Pinpoint the cell where the given text exists, returning its (x, y) midpoint coordinate. 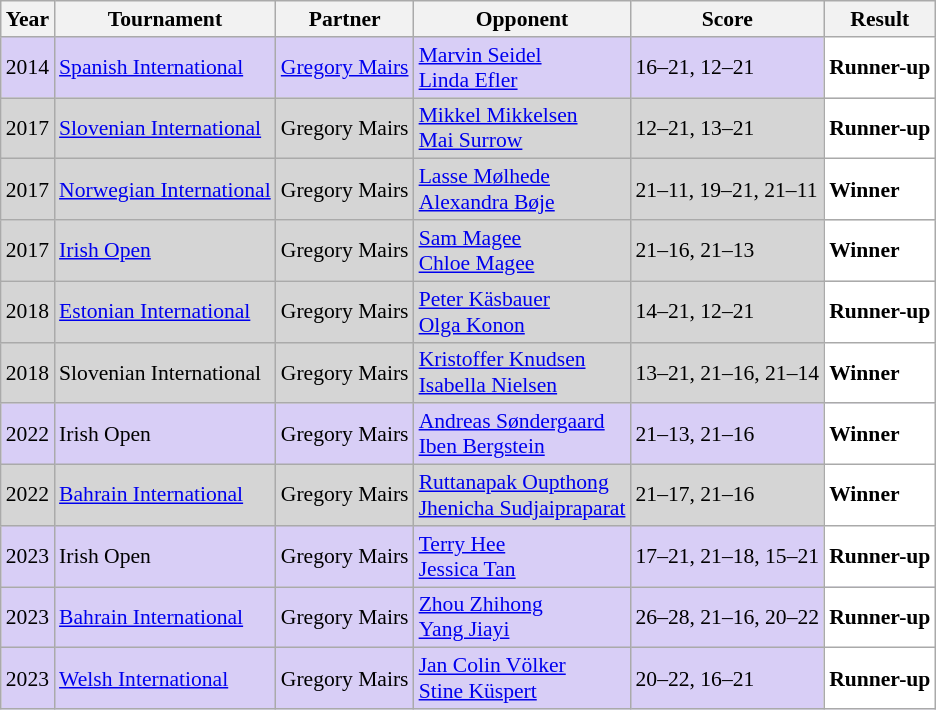
Year (28, 19)
Lasse Mølhede Alexandra Bøje (522, 190)
21–16, 21–13 (727, 250)
21–17, 21–16 (727, 496)
Tournament (165, 19)
Jan Colin Völker Stine Küspert (522, 678)
Estonian International (165, 312)
2014 (28, 68)
Welsh International (165, 678)
Score (727, 19)
20–22, 16–21 (727, 678)
14–21, 12–21 (727, 312)
Norwegian International (165, 190)
Opponent (522, 19)
Zhou Zhihong Yang Jiayi (522, 618)
Kristoffer Knudsen Isabella Nielsen (522, 372)
Partner (345, 19)
16–21, 12–21 (727, 68)
Mikkel Mikkelsen Mai Surrow (522, 128)
17–21, 21–18, 15–21 (727, 556)
Spanish International (165, 68)
Peter Käsbauer Olga Konon (522, 312)
12–21, 13–21 (727, 128)
21–11, 19–21, 21–11 (727, 190)
Result (880, 19)
Andreas Søndergaard Iben Bergstein (522, 434)
Terry Hee Jessica Tan (522, 556)
Sam Magee Chloe Magee (522, 250)
26–28, 21–16, 20–22 (727, 618)
Ruttanapak Oupthong Jhenicha Sudjaipraparat (522, 496)
13–21, 21–16, 21–14 (727, 372)
21–13, 21–16 (727, 434)
Marvin Seidel Linda Efler (522, 68)
